Search for the cell housing the specified text and yield its (X, Y) center coordinate. 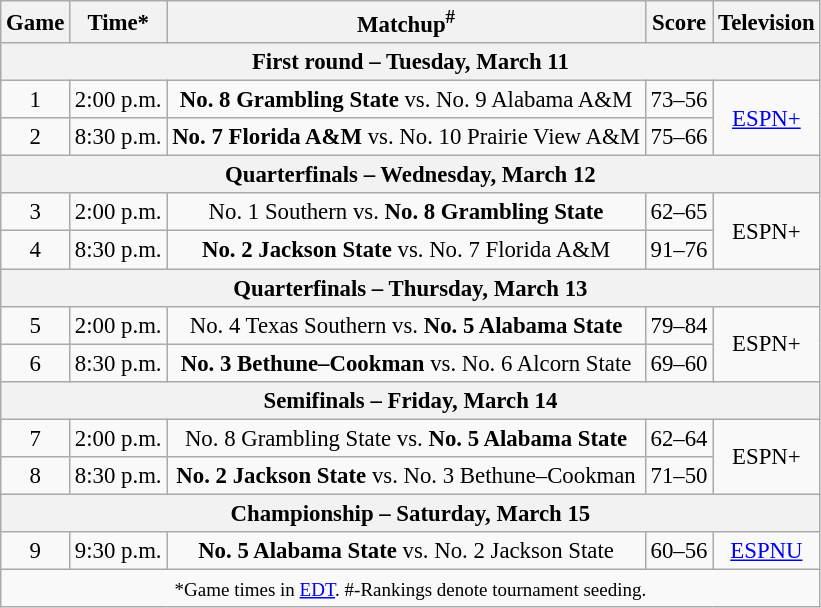
Television (766, 22)
No. 2 Jackson State vs. No. 7 Florida A&M (406, 250)
No. 5 Alabama State vs. No. 2 Jackson State (406, 551)
71–50 (679, 476)
62–65 (679, 213)
No. 4 Texas Southern vs. No. 5 Alabama State (406, 325)
Time* (118, 22)
79–84 (679, 325)
Quarterfinals – Wednesday, March 12 (410, 175)
6 (36, 363)
4 (36, 250)
Semifinals – Friday, March 14 (410, 400)
Matchup# (406, 22)
Game (36, 22)
7 (36, 438)
No. 8 Grambling State vs. No. 5 Alabama State (406, 438)
*Game times in EDT. #-Rankings denote tournament seeding. (410, 588)
75–66 (679, 137)
Quarterfinals – Thursday, March 13 (410, 288)
69–60 (679, 363)
73–56 (679, 100)
ESPNU (766, 551)
2 (36, 137)
No. 7 Florida A&M vs. No. 10 Prairie View A&M (406, 137)
8 (36, 476)
91–76 (679, 250)
60–56 (679, 551)
No. 8 Grambling State vs. No. 9 Alabama A&M (406, 100)
62–64 (679, 438)
No. 3 Bethune–Cookman vs. No. 6 Alcorn State (406, 363)
9:30 p.m. (118, 551)
9 (36, 551)
First round – Tuesday, March 11 (410, 62)
5 (36, 325)
Championship – Saturday, March 15 (410, 513)
1 (36, 100)
No. 2 Jackson State vs. No. 3 Bethune–Cookman (406, 476)
Score (679, 22)
3 (36, 213)
No. 1 Southern vs. No. 8 Grambling State (406, 213)
